Search for the cell housing the specified text and yield its [x, y] center coordinate. 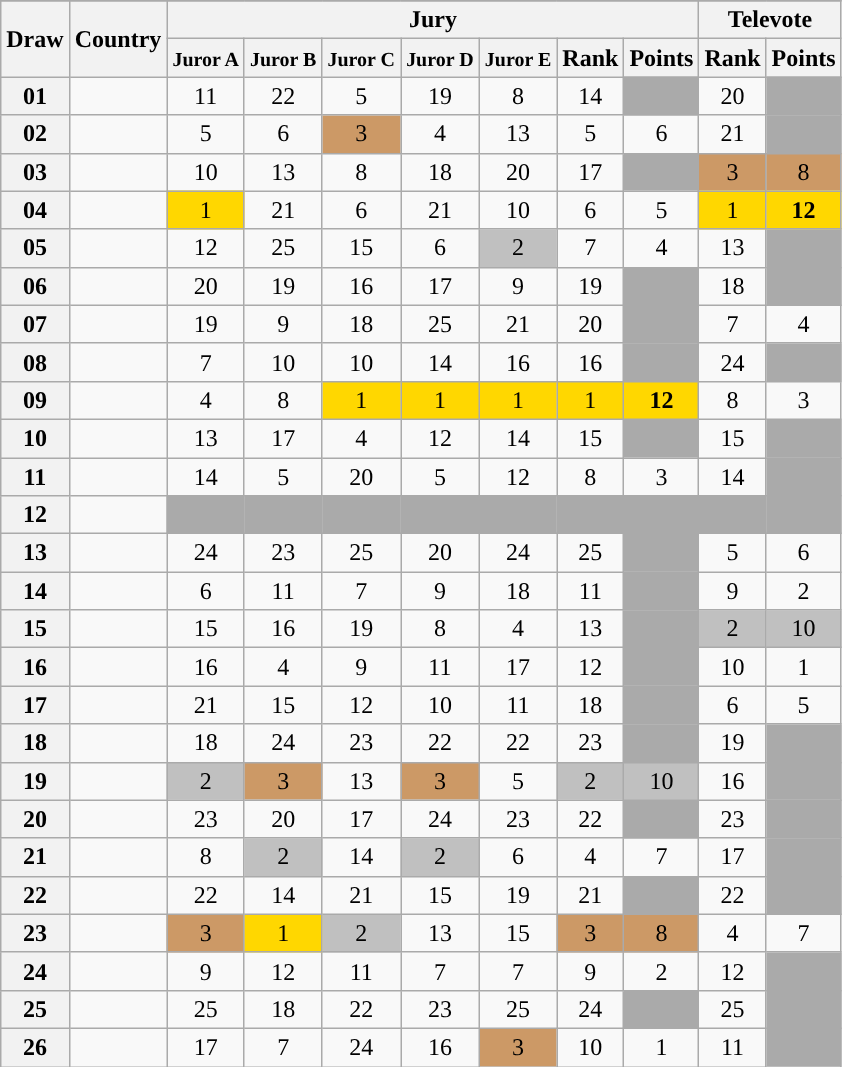
Juror E [518, 58]
Juror C [362, 58]
Juror D [440, 58]
01 [35, 96]
03 [35, 172]
Jury [433, 20]
Country [118, 39]
Televote [770, 20]
Juror A [206, 58]
09 [35, 400]
Juror B [283, 58]
08 [35, 362]
06 [35, 286]
Draw [35, 39]
26 [35, 1047]
04 [35, 210]
02 [35, 134]
07 [35, 324]
05 [35, 248]
